Extract the (X, Y) coordinate from the center of the cell holding the provided text.  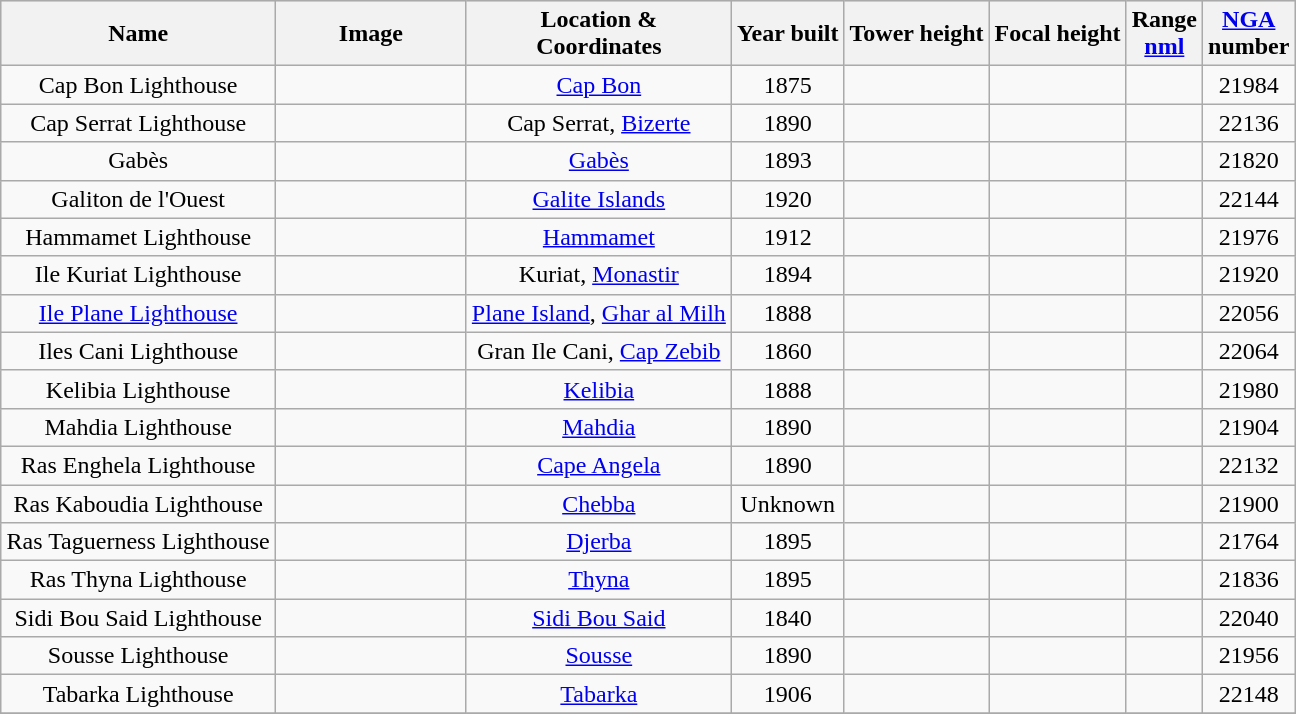
21920 (1249, 275)
Kelibia Lighthouse (138, 389)
21976 (1249, 237)
1906 (788, 694)
1920 (788, 199)
Gran Ile Cani, Cap Zebib (598, 351)
Djerba (598, 542)
Cap Serrat, Bizerte (598, 123)
1894 (788, 275)
1893 (788, 161)
Ile Kuriat Lighthouse (138, 275)
Image (370, 34)
Location & Coordinates (598, 34)
21836 (1249, 580)
Kuriat, Monastir (598, 275)
22144 (1249, 199)
Tabarka Lighthouse (138, 694)
Year built (788, 34)
Ile Plane Lighthouse (138, 313)
21904 (1249, 427)
Galite Islands (598, 199)
Cap Serrat Lighthouse (138, 123)
Hammamet (598, 237)
Sidi Bou Said Lighthouse (138, 618)
1912 (788, 237)
Ras Thyna Lighthouse (138, 580)
Ras Taguerness Lighthouse (138, 542)
22064 (1249, 351)
1860 (788, 351)
Ras Kaboudia Lighthouse (138, 503)
Mahdia (598, 427)
Cap Bon Lighthouse (138, 85)
22136 (1249, 123)
1875 (788, 85)
22056 (1249, 313)
Mahdia Lighthouse (138, 427)
Plane Island, Ghar al Milh (598, 313)
1840 (788, 618)
Chebba (598, 503)
Iles Cani Lighthouse (138, 351)
Tabarka (598, 694)
21764 (1249, 542)
Cap Bon (598, 85)
Cape Angela (598, 465)
Focal height (1058, 34)
22148 (1249, 694)
Sousse Lighthouse (138, 656)
Kelibia (598, 389)
Name (138, 34)
Hammamet Lighthouse (138, 237)
Galiton de l'Ouest (138, 199)
Sidi Bou Said (598, 618)
Unknown (788, 503)
Sousse (598, 656)
Thyna (598, 580)
22132 (1249, 465)
22040 (1249, 618)
Rangenml (1164, 34)
21956 (1249, 656)
Tower height (916, 34)
21980 (1249, 389)
21984 (1249, 85)
Ras Enghela Lighthouse (138, 465)
21820 (1249, 161)
NGAnumber (1249, 34)
21900 (1249, 503)
